Search for the cell housing the specified text and yield its (x, y) center coordinate. 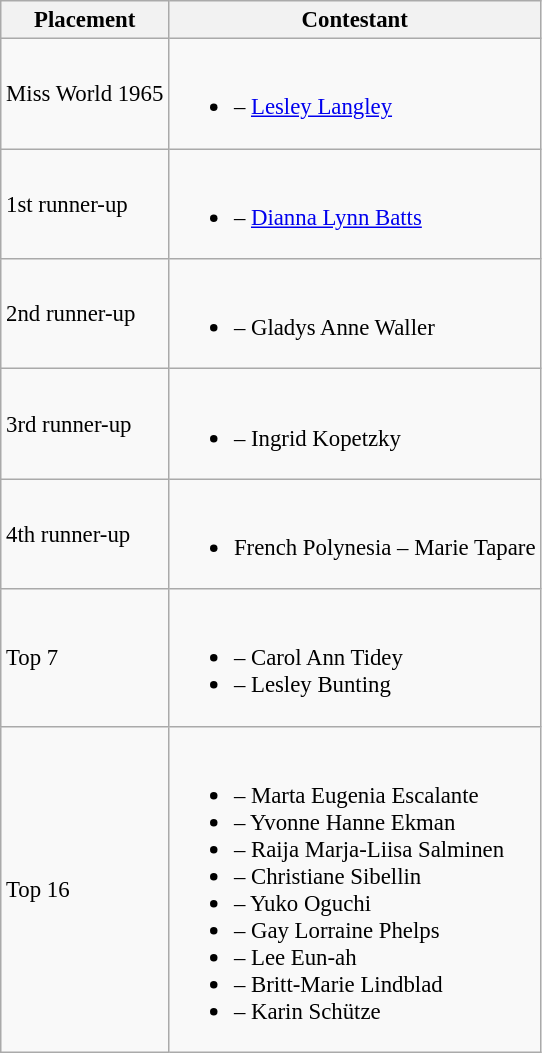
3rd runner-up (85, 424)
– Gladys Anne Waller (355, 314)
French Polynesia – Marie Tapare (355, 534)
Top 16 (85, 889)
– Lesley Langley (355, 94)
– Ingrid Kopetzky (355, 424)
– Dianna Lynn Batts (355, 204)
1st runner-up (85, 204)
Placement (85, 20)
Top 7 (85, 658)
Contestant (355, 20)
– Carol Ann Tidey – Lesley Bunting (355, 658)
Miss World 1965 (85, 94)
4th runner-up (85, 534)
2nd runner-up (85, 314)
